Return (X, Y) of the center of cell containing provided text 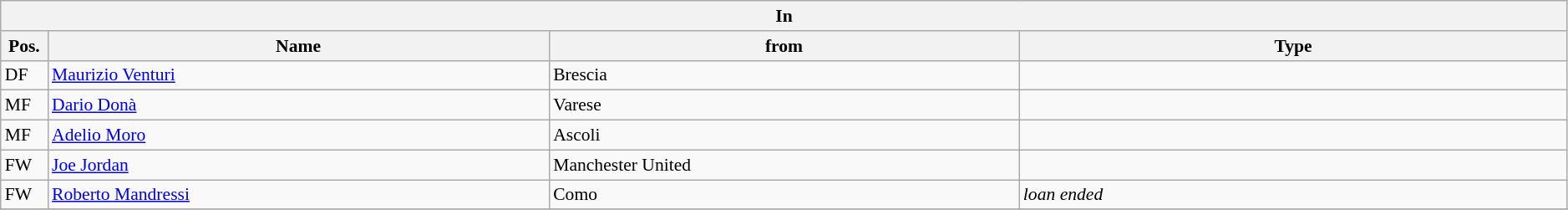
Type (1293, 46)
Como (784, 195)
Roberto Mandressi (298, 195)
DF (24, 75)
Adelio Moro (298, 136)
Pos. (24, 46)
Ascoli (784, 136)
Joe Jordan (298, 165)
Dario Donà (298, 105)
from (784, 46)
Manchester United (784, 165)
Varese (784, 105)
Name (298, 46)
Brescia (784, 75)
loan ended (1293, 195)
In (784, 16)
Maurizio Venturi (298, 75)
